Output the (x, y) coordinate of the center of the cell containing the given text.  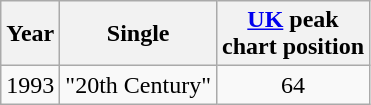
UK peakchart position (292, 34)
"20th Century" (138, 85)
Year (30, 34)
64 (292, 85)
1993 (30, 85)
Single (138, 34)
